Locate the cell with the specified text and output its (X, Y) center coordinate. 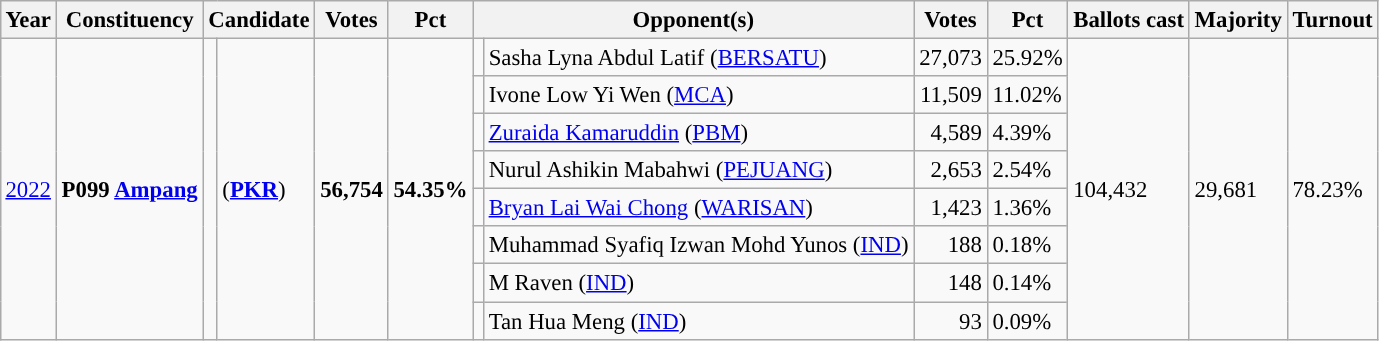
188 (950, 245)
Majority (1238, 20)
0.18% (1028, 245)
Sasha Lyna Abdul Latif (BERSATU) (698, 57)
2022 (28, 188)
Year (28, 20)
104,432 (1128, 188)
78.23% (1332, 188)
4.39% (1028, 133)
Opponent(s) (694, 20)
1,423 (950, 208)
27,073 (950, 57)
11.02% (1028, 95)
56,754 (352, 188)
Ballots cast (1128, 20)
Tan Hua Meng (IND) (698, 321)
Zuraida Kamaruddin (PBM) (698, 133)
Muhammad Syafiq Izwan Mohd Yunos (IND) (698, 245)
Turnout (1332, 20)
Candidate (259, 20)
54.35% (430, 188)
Bryan Lai Wai Chong (WARISAN) (698, 208)
Ivone Low Yi Wen (MCA) (698, 95)
148 (950, 283)
29,681 (1238, 188)
25.92% (1028, 57)
P099 Ampang (130, 188)
M Raven (IND) (698, 283)
0.09% (1028, 321)
0.14% (1028, 283)
(PKR) (266, 188)
Constituency (130, 20)
93 (950, 321)
Nurul Ashikin Mabahwi (PEJUANG) (698, 170)
1.36% (1028, 208)
11,509 (950, 95)
2.54% (1028, 170)
4,589 (950, 133)
2,653 (950, 170)
